Scan for the cell matching the given text and deliver its [x, y] coordinate at center. 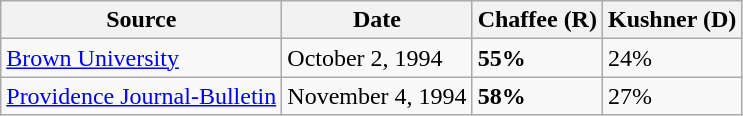
24% [672, 58]
55% [537, 58]
Brown University [142, 58]
Providence Journal-Bulletin [142, 96]
Date [377, 20]
Kushner (D) [672, 20]
58% [537, 96]
November 4, 1994 [377, 96]
Source [142, 20]
October 2, 1994 [377, 58]
Chaffee (R) [537, 20]
27% [672, 96]
